Detect which cell encompasses the target text, then output its (X, Y) center coordinate. 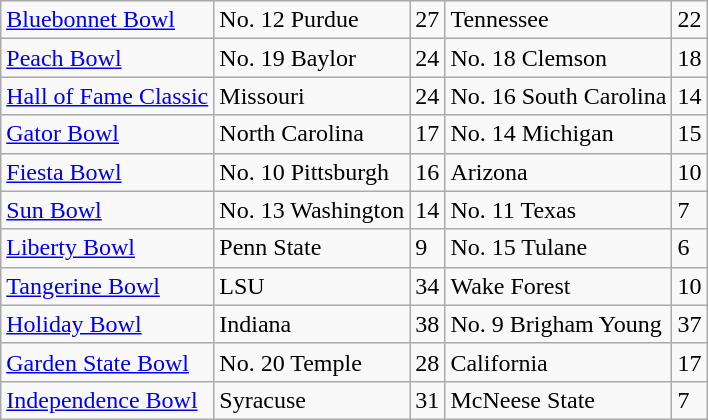
No. 16 South Carolina (558, 96)
16 (428, 172)
No. 18 Clemson (558, 58)
Gator Bowl (108, 134)
6 (690, 248)
McNeese State (558, 400)
Arizona (558, 172)
Tennessee (558, 20)
Penn State (312, 248)
Fiesta Bowl (108, 172)
22 (690, 20)
Liberty Bowl (108, 248)
Peach Bowl (108, 58)
Wake Forest (558, 286)
Garden State Bowl (108, 362)
15 (690, 134)
No. 15 Tulane (558, 248)
No. 11 Texas (558, 210)
No. 20 Temple (312, 362)
LSU (312, 286)
Bluebonnet Bowl (108, 20)
Indiana (312, 324)
California (558, 362)
37 (690, 324)
18 (690, 58)
No. 14 Michigan (558, 134)
No. 19 Baylor (312, 58)
28 (428, 362)
No. 10 Pittsburgh (312, 172)
38 (428, 324)
No. 13 Washington (312, 210)
No. 12 Purdue (312, 20)
North Carolina (312, 134)
Syracuse (312, 400)
9 (428, 248)
Hall of Fame Classic (108, 96)
Sun Bowl (108, 210)
Tangerine Bowl (108, 286)
Missouri (312, 96)
No. 9 Brigham Young (558, 324)
Holiday Bowl (108, 324)
31 (428, 400)
34 (428, 286)
Independence Bowl (108, 400)
27 (428, 20)
